Scan for the cell matching the given text and deliver its (X, Y) coordinate at center. 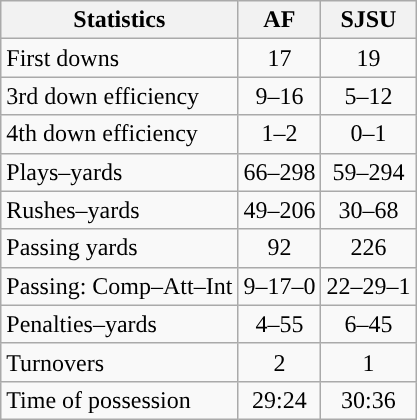
Statistics (120, 20)
19 (368, 58)
First downs (120, 58)
AF (280, 20)
Passing yards (120, 248)
Passing: Comp–Att–Int (120, 286)
4th down efficiency (120, 134)
17 (280, 58)
30:36 (368, 400)
22–29–1 (368, 286)
Time of possession (120, 400)
92 (280, 248)
Plays–yards (120, 172)
2 (280, 362)
SJSU (368, 20)
5–12 (368, 96)
66–298 (280, 172)
9–17–0 (280, 286)
Penalties–yards (120, 324)
9–16 (280, 96)
49–206 (280, 210)
59–294 (368, 172)
Turnovers (120, 362)
0–1 (368, 134)
29:24 (280, 400)
4–55 (280, 324)
30–68 (368, 210)
Rushes–yards (120, 210)
226 (368, 248)
6–45 (368, 324)
3rd down efficiency (120, 96)
1–2 (280, 134)
1 (368, 362)
